Search for the cell housing the specified text and yield its (x, y) center coordinate. 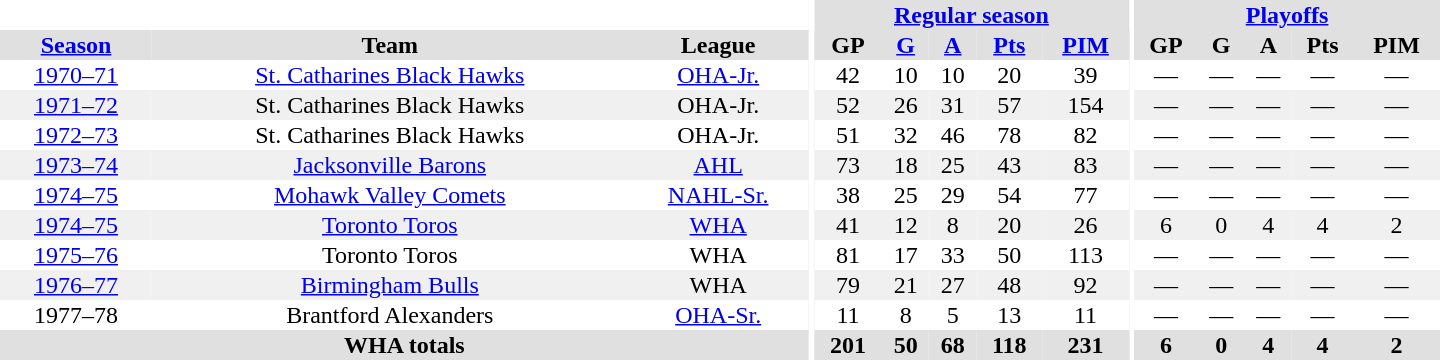
17 (906, 255)
38 (848, 195)
79 (848, 285)
Regular season (972, 15)
32 (906, 135)
1976–77 (76, 285)
League (718, 45)
12 (906, 225)
39 (1086, 75)
1972–73 (76, 135)
77 (1086, 195)
43 (1009, 165)
113 (1086, 255)
OHA-Sr. (718, 315)
Mohawk Valley Comets (390, 195)
1971–72 (76, 105)
Team (390, 45)
WHA totals (404, 345)
83 (1086, 165)
1975–76 (76, 255)
13 (1009, 315)
5 (952, 315)
27 (952, 285)
Playoffs (1287, 15)
1977–78 (76, 315)
82 (1086, 135)
18 (906, 165)
201 (848, 345)
NAHL-Sr. (718, 195)
92 (1086, 285)
52 (848, 105)
Birmingham Bulls (390, 285)
51 (848, 135)
41 (848, 225)
Jacksonville Barons (390, 165)
AHL (718, 165)
1973–74 (76, 165)
42 (848, 75)
154 (1086, 105)
81 (848, 255)
231 (1086, 345)
Brantford Alexanders (390, 315)
31 (952, 105)
57 (1009, 105)
118 (1009, 345)
Season (76, 45)
78 (1009, 135)
68 (952, 345)
33 (952, 255)
54 (1009, 195)
29 (952, 195)
21 (906, 285)
1970–71 (76, 75)
73 (848, 165)
46 (952, 135)
48 (1009, 285)
